Detect which cell encompasses the target text, then output its (X, Y) center coordinate. 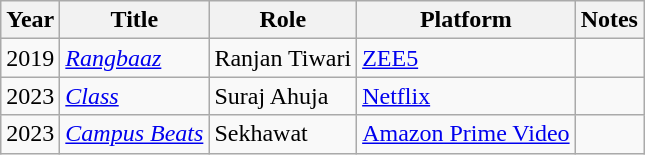
Title (134, 20)
Sekhawat (283, 134)
Rangbaaz (134, 58)
Ranjan Tiwari (283, 58)
Role (283, 20)
Year (30, 20)
ZEE5 (466, 58)
Campus Beats (134, 134)
Class (134, 96)
Platform (466, 20)
Netflix (466, 96)
2019 (30, 58)
Suraj Ahuja (283, 96)
Amazon Prime Video (466, 134)
Notes (609, 20)
